From the cell containing the given text, extract its center point as (X, Y) coordinate. 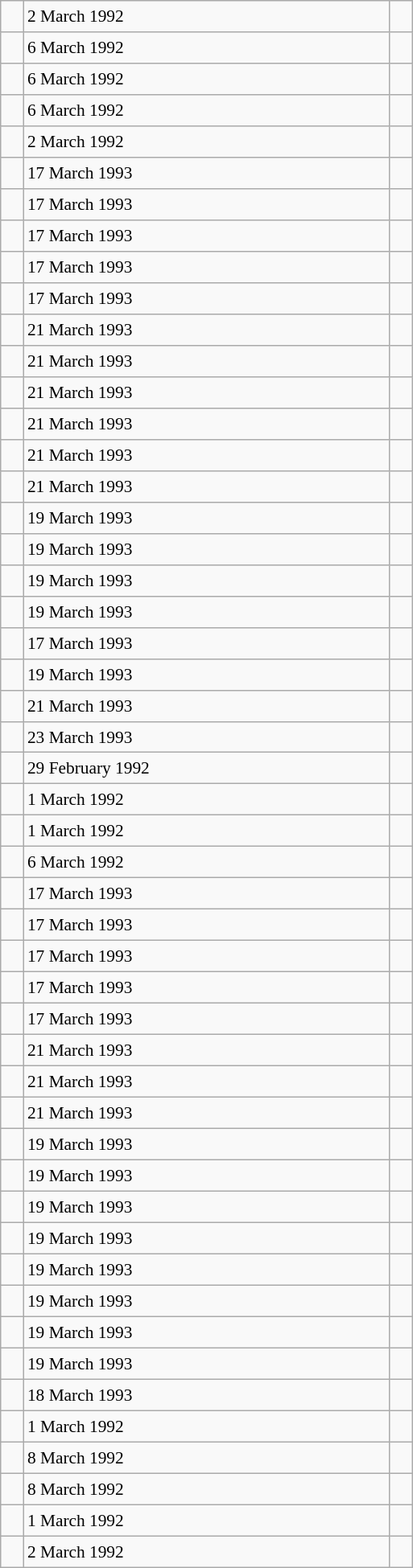
18 March 1993 (206, 1394)
29 February 1992 (206, 769)
23 March 1993 (206, 737)
